Return [x, y] of the center of cell containing provided text 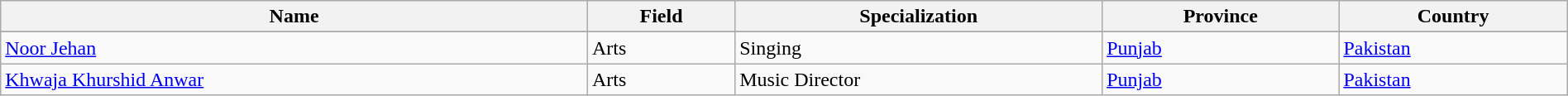
Noor Jehan [294, 48]
Province [1221, 17]
Music Director [919, 79]
Singing [919, 48]
Specialization [919, 17]
Country [1453, 17]
Name [294, 17]
Khwaja Khurshid Anwar [294, 79]
Field [661, 17]
